Detect which cell encompasses the target text, then output its (X, Y) center coordinate. 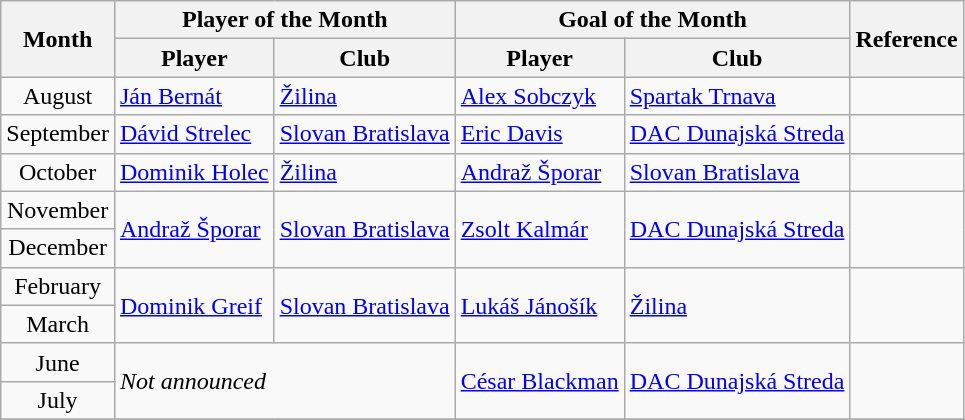
Zsolt Kalmár (540, 229)
February (58, 286)
Eric Davis (540, 134)
Not announced (284, 381)
November (58, 210)
Goal of the Month (652, 20)
September (58, 134)
Reference (906, 39)
Month (58, 39)
Alex Sobczyk (540, 96)
October (58, 172)
March (58, 324)
Dominik Holec (194, 172)
December (58, 248)
Spartak Trnava (737, 96)
Dominik Greif (194, 305)
June (58, 362)
César Blackman (540, 381)
July (58, 400)
Ján Bernát (194, 96)
August (58, 96)
Lukáš Jánošík (540, 305)
Player of the Month (284, 20)
Dávid Strelec (194, 134)
